For the text-containing cell, return its midpoint in (X, Y) coordinate format. 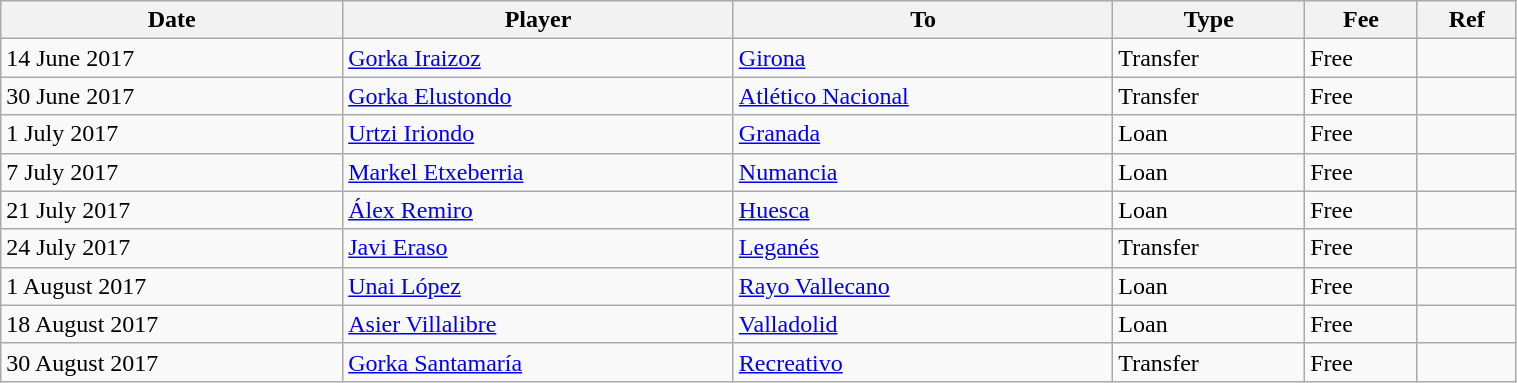
21 July 2017 (172, 210)
To (923, 20)
Gorka Iraizoz (538, 58)
Rayo Vallecano (923, 286)
30 August 2017 (172, 362)
24 July 2017 (172, 248)
18 August 2017 (172, 324)
Type (1209, 20)
Asier Villalibre (538, 324)
Javi Eraso (538, 248)
Numancia (923, 172)
Atlético Nacional (923, 96)
Valladolid (923, 324)
1 August 2017 (172, 286)
30 June 2017 (172, 96)
Unai López (538, 286)
Girona (923, 58)
Date (172, 20)
Huesca (923, 210)
1 July 2017 (172, 134)
7 July 2017 (172, 172)
14 June 2017 (172, 58)
Recreativo (923, 362)
Ref (1466, 20)
Gorka Elustondo (538, 96)
Fee (1362, 20)
Leganés (923, 248)
Álex Remiro (538, 210)
Granada (923, 134)
Urtzi Iriondo (538, 134)
Gorka Santamaría (538, 362)
Player (538, 20)
Markel Etxeberria (538, 172)
